Pinpoint the cell where the given text exists, returning its (X, Y) midpoint coordinate. 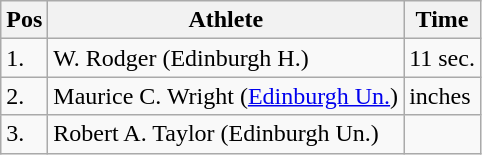
Maurice C. Wright (Edinburgh Un.) (226, 96)
1. (24, 58)
11 sec. (442, 58)
inches (442, 96)
Robert A. Taylor (Edinburgh Un.) (226, 134)
3. (24, 134)
Time (442, 20)
Pos (24, 20)
Athlete (226, 20)
W. Rodger (Edinburgh H.) (226, 58)
2. (24, 96)
